From the cell containing the given text, extract its center point as [x, y] coordinate. 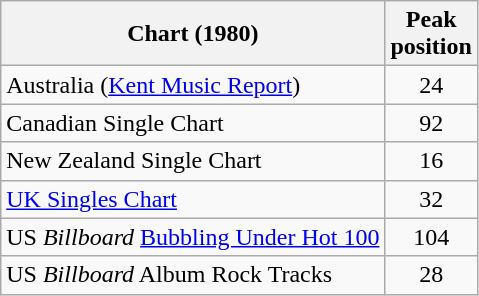
Australia (Kent Music Report) [193, 85]
Peakposition [431, 34]
32 [431, 199]
Canadian Single Chart [193, 123]
24 [431, 85]
UK Singles Chart [193, 199]
US Billboard Bubbling Under Hot 100 [193, 237]
28 [431, 275]
New Zealand Single Chart [193, 161]
16 [431, 161]
92 [431, 123]
104 [431, 237]
Chart (1980) [193, 34]
US Billboard Album Rock Tracks [193, 275]
